Output the [x, y] coordinate of the center of the cell containing the given text.  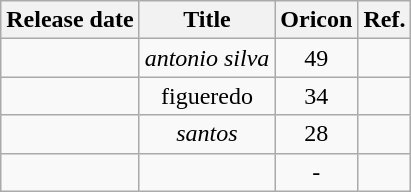
34 [316, 96]
- [316, 172]
28 [316, 134]
santos [207, 134]
figueredo [207, 96]
49 [316, 58]
antonio silva [207, 58]
Ref. [384, 20]
Release date [70, 20]
Oricon [316, 20]
Title [207, 20]
